Capture the cell that displays the provided text and extract its (X, Y) central coordinate. 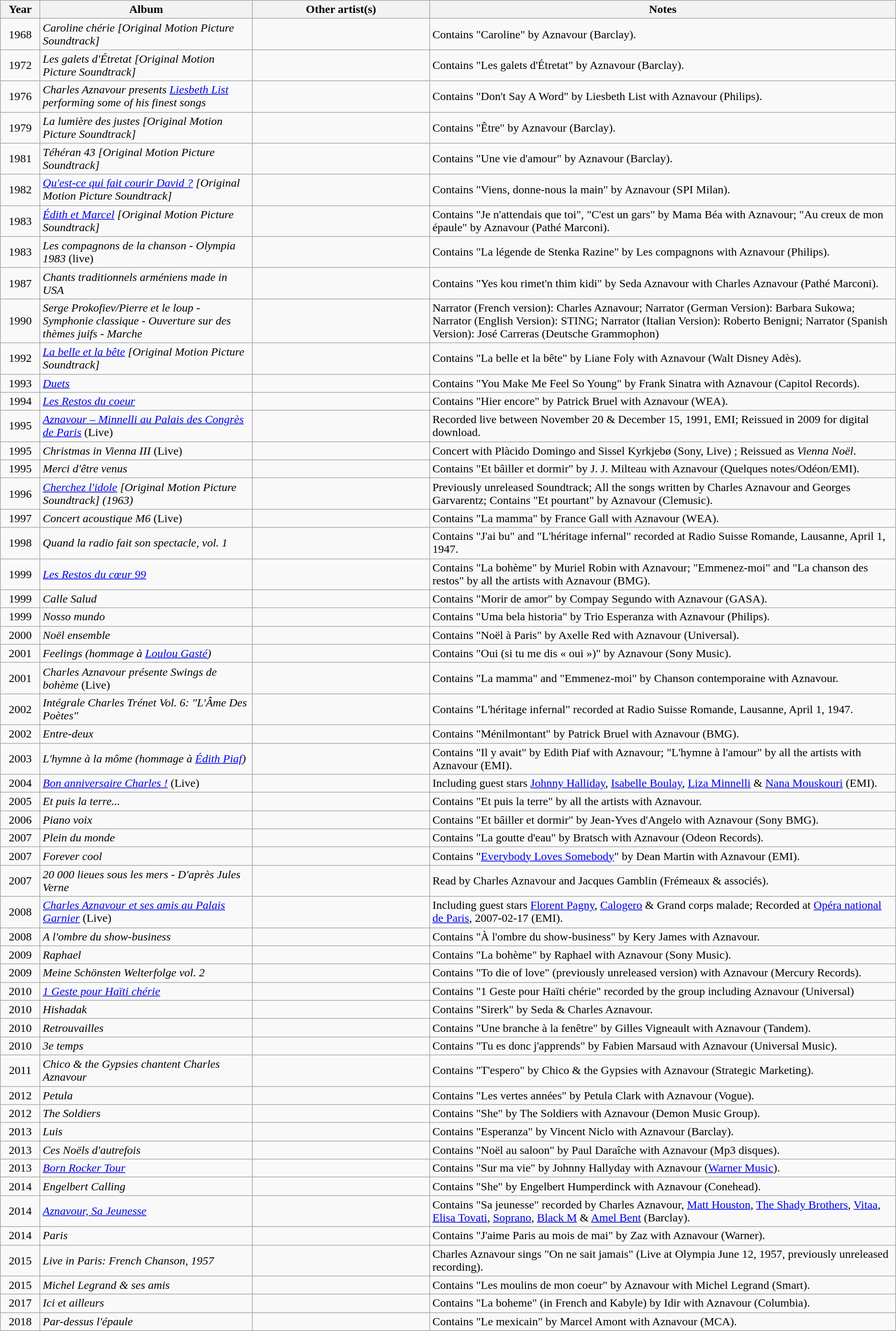
Contains "Morir de amor" by Compay Segundo with Aznavour (GASA). (662, 599)
Par-dessus l'épaule (146, 1321)
Including guest stars Florent Pagny, Calogero & Grand corps malade; Recorded at Opéra national de Paris, 2007-02-17 (EMI). (662, 912)
Contains "Je n'attendais que toi", "C'est un gars" by Mama Béa with Aznavour; "Au creux de mon épaule" by Aznavour (Pathé Marconi). (662, 221)
Born Rocker Tour (146, 1168)
Contains "À l'ombre du show-business" by Kery James with Aznavour. (662, 937)
1968 (20, 34)
Serge Prokofiev/Pierre et le loup - Symphonie classique - Ouverture sur des thèmes juifs - Marche (146, 321)
Including guest stars Johnny Halliday, Isabelle Boulay, Liza Minnelli & Nana Mouskouri (EMI). (662, 783)
Album (146, 10)
Contains "Noël à Paris" by Axelle Red with Aznavour (Universal). (662, 635)
Chico & the Gypsies chantent Charles Aznavour (146, 1070)
Contains "Esperanza" by Vincent Niclo with Aznavour (Barclay). (662, 1132)
Contains "J'aime Paris au mois de mai" by Zaz with Aznavour (Warner). (662, 1236)
Contains "Et bâiller et dormir" by Jean-Yves d'Angelo with Aznavour (Sony BMG). (662, 820)
Nosso mundo (146, 617)
Forever cool (146, 856)
Contains "Everybody Loves Somebody" by Dean Martin with Aznavour (EMI). (662, 856)
Édith et Marcel [Original Motion Picture Soundtrack] (146, 221)
Cherchez l'idole [Original Motion Picture Soundtrack] (1963) (146, 494)
Luis (146, 1132)
Other artist(s) (341, 10)
Chants traditionnels arméniens made in USA (146, 283)
1979 (20, 127)
A l'ombre du show-business (146, 937)
Noël ensemble (146, 635)
Contains "Yes kou rimet'n thim kidi" by Seda Aznavour with Charles Aznavour (Pathé Marconi). (662, 283)
Contains "La boheme" (in French and Kabyle) by Idir with Aznavour (Columbia). (662, 1303)
Contains "Et puis la terre" by all the artists with Aznavour. (662, 802)
Contains "La goutte d'eau" by Bratsch with Aznavour (Odeon Records). (662, 838)
Contains "She" by The Soldiers with Aznavour (Demon Music Group). (662, 1114)
Les compagnons de la chanson - Olympia 1983 (live) (146, 252)
Charles Aznavour sings "On ne sait jamais" (Live at Olympia June 12, 1957, previously unreleased recording). (662, 1261)
1992 (20, 358)
Contains "Noël au saloon" by Paul Daraîche with Aznavour (Mp3 disques). (662, 1150)
Quand la radio fait son spectacle, vol. 1 (146, 543)
1976 (20, 97)
Entre-deux (146, 734)
Qu'est-ce qui fait courir David ? [Original Motion Picture Soundtrack] (146, 190)
Engelbert Calling (146, 1186)
Contains "Ménilmontant" by Patrick Bruel with Aznavour (BMG). (662, 734)
1993 (20, 383)
Live in Paris: French Chanson, 1957 (146, 1261)
Contains "La bohème" by Muriel Robin with Aznavour; "Emmenez-moi" and "La chanson des restos" by all the artists with Aznavour (BMG). (662, 574)
Contains "Le mexicain" by Marcel Amont with Aznavour (MCA). (662, 1321)
Christmas in Vienna III (Live) (146, 451)
1998 (20, 543)
Duets (146, 383)
The Soldiers (146, 1114)
Hishadak (146, 1009)
20 000 lieues sous les mers - D'après Jules Verne (146, 881)
Concert acoustique M6 (Live) (146, 518)
Téhéran 43 [Original Motion Picture Soundtrack] (146, 159)
Contains "Une vie d'amour" by Aznavour (Barclay). (662, 159)
2017 (20, 1303)
Contains "J'ai bu" and "L'héritage infernal" recorded at Radio Suisse Romande, Lausanne, April 1, 1947. (662, 543)
Contains "Oui (si tu me dis « oui »)" by Aznavour (Sony Music). (662, 653)
Contains "T'espero" by Chico & the Gypsies with Aznavour (Strategic Marketing). (662, 1070)
1994 (20, 402)
L'hymne à la môme (hommage à Édith Piaf) (146, 758)
Contains "Les galets d'Étretat" by Aznavour (Barclay). (662, 65)
2000 (20, 635)
Previously unreleased Soundtrack; All the songs written by Charles Aznavour and Georges Garvarentz; Contains "Et pourtant" by Aznavour (Clemusic). (662, 494)
Caroline chérie [Original Motion Picture Soundtrack] (146, 34)
Aznavour, Sa Jeunesse (146, 1211)
Et puis la terre... (146, 802)
2006 (20, 820)
Retrouvailles (146, 1028)
1990 (20, 321)
Contains "Uma bela historia" by Trio Esperanza with Aznavour (Philips). (662, 617)
1996 (20, 494)
Contains "La mamma" and "Emmenez-moi" by Chanson contemporaine with Aznavour. (662, 678)
Contains "Il y avait" by Edith Piaf with Aznavour; "L'hymne à l'amour" by all the artists with Aznavour (EMI). (662, 758)
Contains "Sur ma vie" by Johnny Hallyday with Aznavour (Warner Music). (662, 1168)
3e temps (146, 1046)
Raphael (146, 955)
2005 (20, 802)
Meine Schönsten Welterfolge vol. 2 (146, 973)
Plein du monde (146, 838)
Les Restos du cœur 99 (146, 574)
Contains "L'héritage infernal" recorded at Radio Suisse Romande, Lausanne, April 1, 1947. (662, 709)
Ici et ailleurs (146, 1303)
Contains "Sirerk" by Seda & Charles Aznavour. (662, 1009)
Contains "Les moulins de mon coeur" by Aznavour with Michel Legrand (Smart). (662, 1285)
Charles Aznavour presents Liesbeth List performing some of his finest songs (146, 97)
Contains "She" by Engelbert Humperdinck with Aznavour (Conehead). (662, 1186)
Les galets d'Étretat [Original Motion Picture Soundtrack] (146, 65)
Contains "Une branche à la fenêtre" by Gilles Vigneault with Aznavour (Tandem). (662, 1028)
Petula (146, 1096)
Contains "1 Geste pour Haïti chérie" recorded by the group including Aznavour (Universal) (662, 991)
Calle Salud (146, 599)
Ces Noëls d'autrefois (146, 1150)
1987 (20, 283)
Year (20, 10)
Contains "Don't Say A Word" by Liesbeth List with Aznavour (Philips). (662, 97)
Contains "La mamma" by France Gall with Aznavour (WEA). (662, 518)
Contains "Tu es donc j'apprends" by Fabien Marsaud with Aznavour (Universal Music). (662, 1046)
1972 (20, 65)
Contains "Sa jeunesse" recorded by Charles Aznavour, Matt Houston, The Shady Brothers, Vitaa, Elisa Tovati, Soprano, Black M & Amel Bent (Barclay). (662, 1211)
Charles Aznavour et ses amis au Palais Garnier (Live) (146, 912)
Michel Legrand & ses amis (146, 1285)
1982 (20, 190)
2011 (20, 1070)
Concert with Plàcido Domingo and Sissel Kyrkjebø (Sony, Live) ; Reissued as Vienna Noël. (662, 451)
Contains "You Make Me Feel So Young" by Frank Sinatra with Aznavour (Capitol Records). (662, 383)
Intégrale Charles Trénet Vol. 6: "L'Âme Des Poètes" (146, 709)
2003 (20, 758)
1981 (20, 159)
Paris (146, 1236)
Contains "To die of love" (previously unreleased version) with Aznavour (Mercury Records). (662, 973)
La belle et la bête [Original Motion Picture Soundtrack] (146, 358)
Piano voix (146, 820)
Notes (662, 10)
2004 (20, 783)
Contains "Caroline" by Aznavour (Barclay). (662, 34)
Contains "Être" by Aznavour (Barclay). (662, 127)
Read by Charles Aznavour and Jacques Gamblin (Frémeaux & associés). (662, 881)
La lumière des justes [Original Motion Picture Soundtrack] (146, 127)
Contains "La bohème" by Raphael with Aznavour (Sony Music). (662, 955)
Les Restos du coeur (146, 402)
Contains "La belle et la bête" by Liane Foly with Aznavour (Walt Disney Adès). (662, 358)
2018 (20, 1321)
Contains "Viens, donne-nous la main" by Aznavour (SPI Milan). (662, 190)
Contains "Hier encore" by Patrick Bruel with Aznavour (WEA). (662, 402)
Contains "Les vertes années" by Petula Clark with Aznavour (Vogue). (662, 1096)
Merci d'être venus (146, 469)
Charles Aznavour présente Swings de bohème (Live) (146, 678)
1 Geste pour Haïti chérie (146, 991)
Contains "La légende de Stenka Razine" by Les compagnons with Aznavour (Philips). (662, 252)
1997 (20, 518)
Bon anniversaire Charles ! (Live) (146, 783)
Contains "Et bâiller et dormir" by J. J. Milteau with Aznavour (Quelques notes/Odéon/EMI). (662, 469)
Feelings (hommage à Loulou Gasté) (146, 653)
Aznavour – Minnelli au Palais des Congrès de Paris (Live) (146, 426)
Recorded live between November 20 & December 15, 1991, EMI; Reissued in 2009 for digital download. (662, 426)
